Scan for the cell matching the given text and deliver its (x, y) coordinate at center. 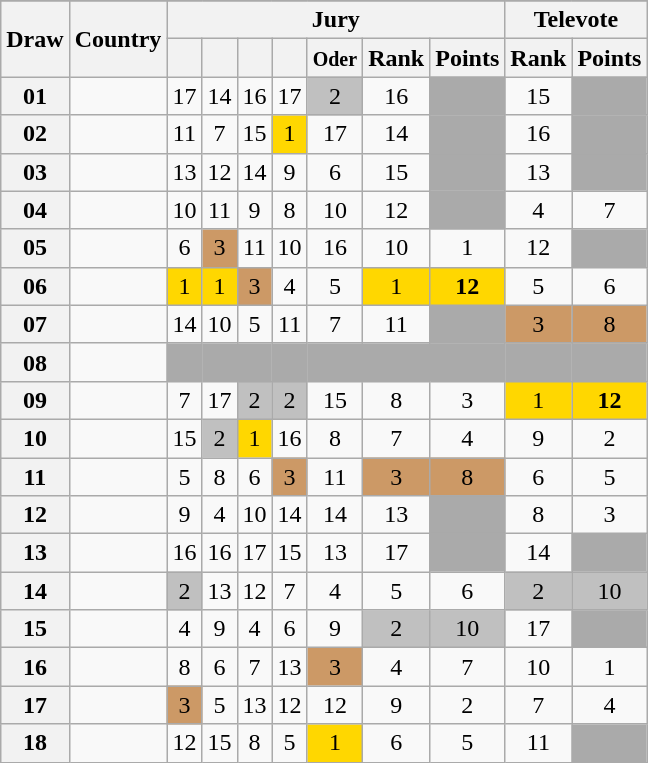
08 (35, 362)
06 (35, 286)
04 (35, 210)
Country (118, 39)
Oder (335, 58)
03 (35, 172)
05 (35, 248)
01 (35, 96)
Draw (35, 39)
Jury (336, 20)
02 (35, 134)
18 (35, 743)
07 (35, 324)
09 (35, 400)
Televote (576, 20)
